From the cell containing the given text, extract its center point as (X, Y) coordinate. 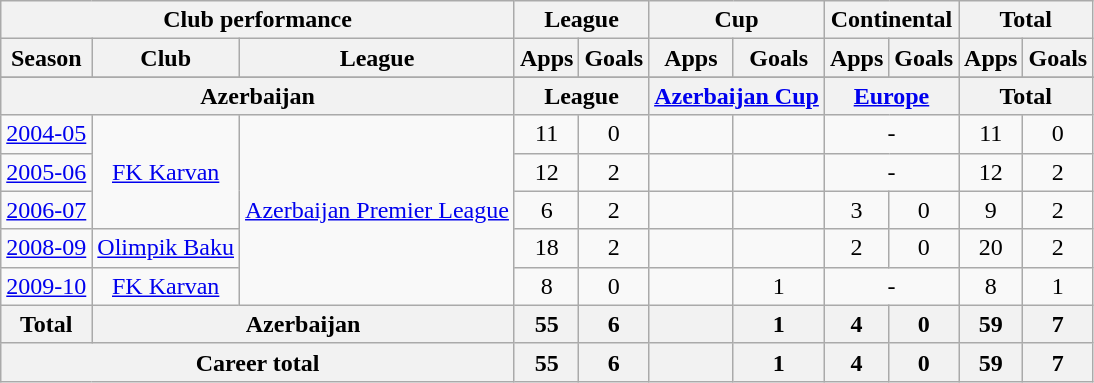
Club performance (258, 20)
2005-06 (46, 172)
3 (856, 210)
Season (46, 58)
Career total (258, 362)
Club (166, 58)
2004-05 (46, 134)
Azerbaijan Cup (737, 96)
Azerbaijan Premier League (378, 210)
18 (546, 248)
9 (991, 210)
2008-09 (46, 248)
20 (991, 248)
2009-10 (46, 286)
Cup (737, 20)
Olimpik Baku (166, 248)
2006-07 (46, 210)
Europe (891, 96)
Continental (891, 20)
